Search for the cell housing the specified text and yield its [X, Y] center coordinate. 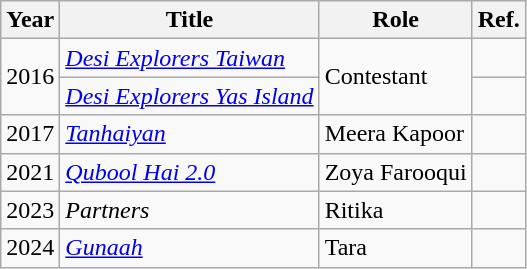
2016 [30, 77]
Desi Explorers Taiwan [190, 58]
Desi Explorers Yas Island [190, 96]
Qubool Hai 2.0 [190, 172]
Meera Kapoor [396, 134]
Gunaah [190, 248]
Year [30, 20]
Ref. [498, 20]
2017 [30, 134]
Role [396, 20]
2023 [30, 210]
Title [190, 20]
Contestant [396, 77]
Tanhaiyan [190, 134]
2021 [30, 172]
Tara [396, 248]
Partners [190, 210]
2024 [30, 248]
Zoya Farooqui [396, 172]
Ritika [396, 210]
